Find where the given text appears and provide that cell's center as [X, Y] coordinate. 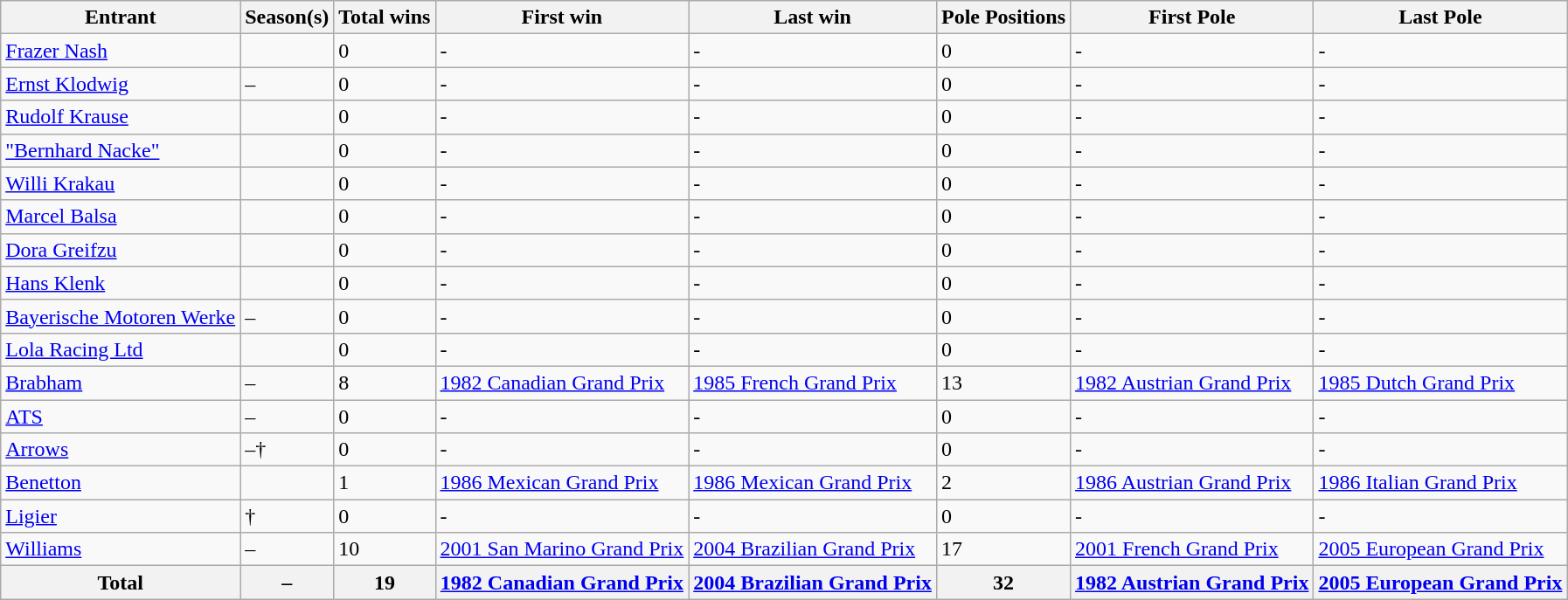
Rudolf Krause [121, 117]
Ligier [121, 516]
Lola Racing Ltd [121, 349]
Season(s) [287, 17]
"Bernhard Nacke" [121, 150]
1 [385, 483]
ATS [121, 417]
2001 San Marino Grand Prix [562, 549]
Last Pole [1440, 17]
Last win [813, 17]
Hans Klenk [121, 283]
Ernst Klodwig [121, 84]
Marcel Balsa [121, 217]
Total [121, 583]
8 [385, 383]
Total wins [385, 17]
1985 French Grand Prix [813, 383]
Pole Positions [1003, 17]
First Pole [1192, 17]
2 [1003, 483]
1986 Italian Grand Prix [1440, 483]
Brabham [121, 383]
Entrant [121, 17]
1985 Dutch Grand Prix [1440, 383]
–† [287, 450]
First win [562, 17]
2001 French Grand Prix [1192, 549]
Willi Krakau [121, 183]
Benetton [121, 483]
13 [1003, 383]
Arrows [121, 450]
Williams [121, 549]
Dora Greifzu [121, 250]
19 [385, 583]
10 [385, 549]
17 [1003, 549]
Frazer Nash [121, 51]
Bayerische Motoren Werke [121, 316]
1986 Austrian Grand Prix [1192, 483]
32 [1003, 583]
† [287, 516]
